Capture the cell that displays the provided text and extract its [X, Y] central coordinate. 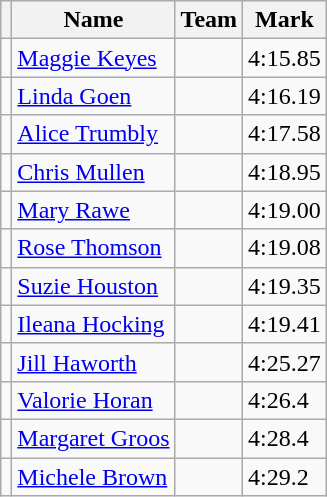
Alice Trumbly [94, 134]
Margaret Groos [94, 438]
Mary Rawe [94, 210]
4:17.58 [285, 134]
4:16.19 [285, 96]
Michele Brown [94, 477]
Chris Mullen [94, 172]
4:19.08 [285, 248]
4:18.95 [285, 172]
Name [94, 20]
4:19.41 [285, 324]
Jill Haworth [94, 362]
Team [209, 20]
4:19.35 [285, 286]
4:28.4 [285, 438]
Linda Goen [94, 96]
Ileana Hocking [94, 324]
4:29.2 [285, 477]
Suzie Houston [94, 286]
4:15.85 [285, 58]
Maggie Keyes [94, 58]
4:19.00 [285, 210]
Rose Thomson [94, 248]
4:26.4 [285, 400]
4:25.27 [285, 362]
Valorie Horan [94, 400]
Mark [285, 20]
